Determine the [X, Y] coordinate at the center of the cell enclosing the given text.  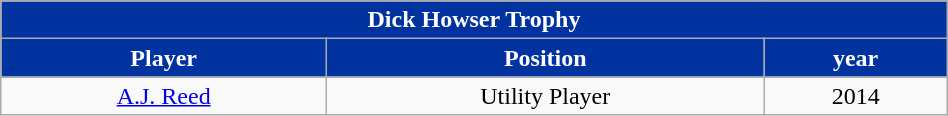
A.J. Reed [164, 96]
Utility Player [546, 96]
year [856, 58]
Dick Howser Trophy [474, 20]
2014 [856, 96]
Player [164, 58]
Position [546, 58]
